Extract the (x, y) coordinate from the center of the cell holding the provided text.  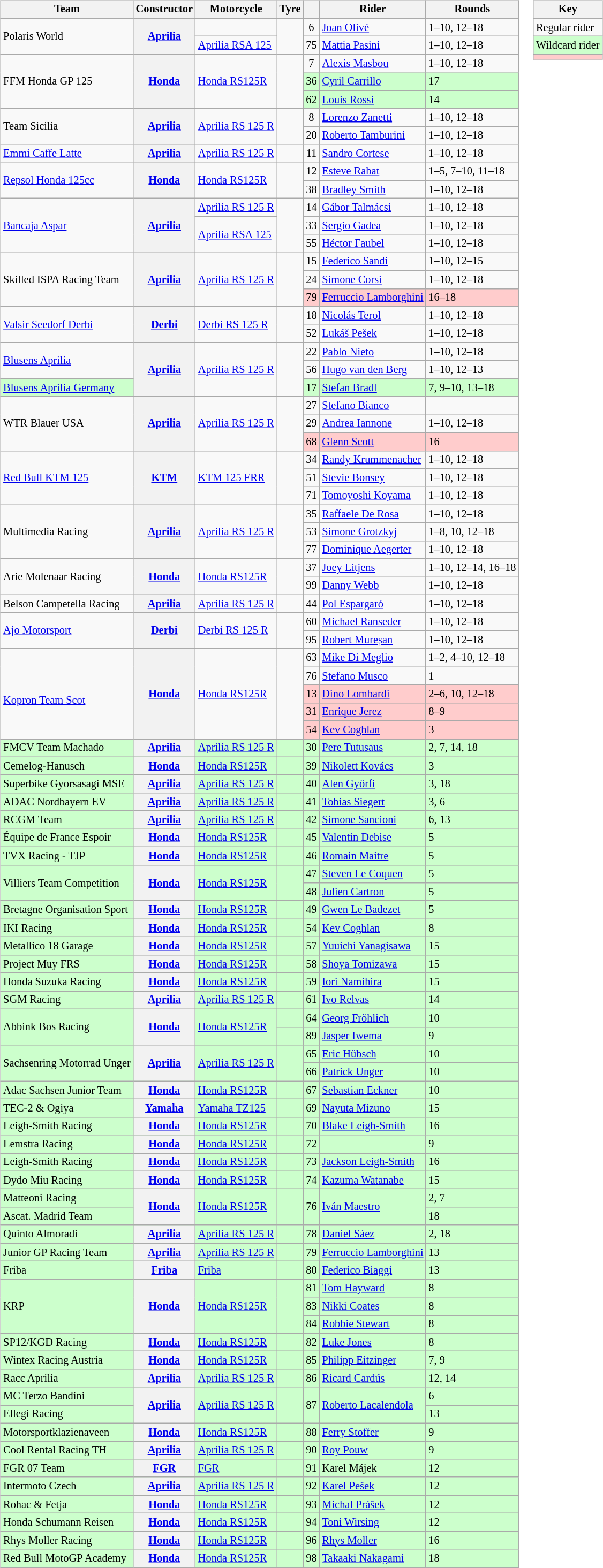
82 (311, 1342)
TVX Racing - TJP (67, 856)
Blusens Aprilia (67, 361)
29 (311, 424)
34 (311, 460)
30 (311, 748)
Nayuta Mizuno (373, 1108)
Adac Sachsen Junior Team (67, 1090)
Multimedia Racing (67, 532)
Stefano Musco (373, 676)
Red Bull KTM 125 (67, 477)
Rounds (472, 10)
Sandro Cortese (373, 154)
Julien Cartron (373, 892)
11 (311, 154)
KRP (67, 1306)
Tyre (290, 10)
Gábor Talmácsi (373, 208)
Lemstra Racing (67, 1144)
89 (311, 1036)
Enrique Jerez (373, 712)
8–9 (472, 712)
SGM Racing (67, 1000)
Arie Molenaar Racing (67, 577)
Georg Fröhlich (373, 1018)
2, 7 (472, 1198)
FMCV Team Machado (67, 748)
Pol Espargaró (373, 604)
FGR 07 Team (67, 1468)
TEC-2 & Ogiya (67, 1108)
Bretagne Organisation Sport (67, 910)
SP12/KGD Racing (67, 1342)
Louis Rossi (373, 100)
98 (311, 1558)
Rhys Moller Racing (67, 1540)
3, 18 (472, 784)
Nicolás Terol (373, 316)
Racc Aprilia (67, 1379)
72 (311, 1144)
Polaris World (67, 36)
Superbike Gyorsasagi MSE (67, 784)
Philipp Eitzinger (373, 1360)
KTM 125 FRR (236, 477)
Blusens Aprilia Germany (67, 387)
66 (311, 1072)
37 (311, 568)
44 (311, 604)
Metallico 18 Garage (67, 946)
Honda Schumann Reisen (67, 1523)
Gwen Le Badezet (373, 910)
Pere Tutusaus (373, 748)
Bradley Smith (373, 189)
1–10, 12–13 (472, 370)
Lorenzo Zanetti (373, 118)
Andrea Iannone (373, 424)
67 (311, 1090)
Nikki Coates (373, 1306)
WTR Blauer USA (67, 424)
Luke Jones (373, 1342)
Kopron Team Scot (67, 694)
Belson Campetella Racing (67, 604)
63 (311, 658)
Karel Pešek (373, 1486)
2–6, 10, 12–18 (472, 694)
Randy Krummenacher (373, 460)
Raffaele De Rosa (373, 514)
91 (311, 1468)
Daniel Sáez (373, 1234)
86 (311, 1379)
Dino Lombardi (373, 694)
41 (311, 802)
Rhys Moller (373, 1540)
Ellegi Racing (67, 1414)
39 (311, 766)
53 (311, 532)
Eric Hübsch (373, 1054)
ADAC Nordbayern EV (67, 802)
99 (311, 586)
27 (311, 406)
KTM (164, 477)
51 (311, 478)
Rohac & Fetja (67, 1504)
Valentin Debise (373, 838)
Alen Győrfi (373, 784)
3, 6 (472, 802)
Ascat. Madrid Team (67, 1216)
Lukáš Pešek (373, 333)
Stefano Bianco (373, 406)
20 (311, 135)
24 (311, 279)
Patrick Unger (373, 1072)
56 (311, 370)
Ajo Motorsport (67, 630)
68 (311, 442)
Stefan Bradl (373, 387)
Motorcycle (236, 10)
Stevie Bonsey (373, 478)
94 (311, 1523)
12, 14 (472, 1379)
MC Terzo Bandini (67, 1396)
Héctor Faubel (373, 243)
Simone Grotzkyj (373, 532)
59 (311, 982)
Karel Májek (373, 1468)
55 (311, 243)
96 (311, 1540)
Tobias Siegert (373, 802)
Ivo Relvas (373, 1000)
49 (311, 910)
73 (311, 1162)
Simone Sancioni (373, 820)
Toni Wirsing (373, 1523)
Yamaha (164, 1108)
78 (311, 1234)
Abbink Bos Racing (67, 1026)
52 (311, 333)
38 (311, 189)
Kazuma Watanabe (373, 1180)
7 (311, 64)
Villiers Team Competition (67, 883)
Blake Leigh-Smith (373, 1126)
36 (311, 81)
Glenn Scott (373, 442)
84 (311, 1325)
Rider (373, 10)
22 (311, 352)
Bancaja Aspar (67, 226)
Iván Maestro (373, 1207)
Matteoni Racing (67, 1198)
Roberto Tamburini (373, 135)
Valsir Seedorf Derbi (67, 324)
1–10, 12–15 (472, 262)
Tom Hayward (373, 1288)
Jasper Iwema (373, 1036)
Simone Corsi (373, 279)
Emmi Caffe Latte (67, 154)
77 (311, 550)
57 (311, 946)
95 (311, 640)
31 (311, 712)
87 (311, 1405)
Project Muy FRS (67, 964)
Intermoto Czech (67, 1486)
70 (311, 1126)
Joan Olivé (373, 27)
Dydo Miu Racing (67, 1180)
74 (311, 1180)
64 (311, 1018)
83 (311, 1306)
Federico Sandi (373, 262)
65 (311, 1054)
Red Bull MotoGP Academy (67, 1558)
FFM Honda GP 125 (67, 81)
7, 9 (472, 1360)
Pablo Nieto (373, 352)
71 (311, 496)
Team (67, 10)
Steven Le Coquen (373, 874)
93 (311, 1504)
Constructor (164, 10)
60 (311, 622)
RCGM Team (67, 820)
85 (311, 1360)
61 (311, 1000)
Sachsenring Motorrad Unger (67, 1063)
Michael Ranseder (373, 622)
Cyril Carrillo (373, 81)
Wildcard rider (568, 45)
Danny Webb (373, 586)
Mike Di Meglio (373, 658)
45 (311, 838)
Michal Prášek (373, 1504)
Motorsportklazienaveen (67, 1432)
35 (311, 514)
Regular rider (568, 27)
Romain Maitre (373, 856)
Repsol Honda 125cc (67, 181)
33 (311, 226)
Cool Rental Racing TH (67, 1450)
6, 13 (472, 820)
47 (311, 874)
Skilled ISPA Racing Team (67, 279)
Nikolett Kovács (373, 766)
Mattia Pasini (373, 45)
Sebastian Eckner (373, 1090)
Honda Suzuka Racing (67, 982)
Quinto Almoradi (67, 1234)
Federico Biaggi (373, 1270)
92 (311, 1486)
46 (311, 856)
42 (311, 820)
Junior GP Racing Team (67, 1252)
1–2, 4–10, 12–18 (472, 658)
81 (311, 1288)
90 (311, 1450)
69 (311, 1108)
Yamaha TZ125 (236, 1108)
Cemelog-Hanusch (67, 766)
7, 9–10, 13–18 (472, 387)
40 (311, 784)
48 (311, 892)
75 (311, 45)
16–18 (472, 298)
Alexis Masbou (373, 64)
2, 18 (472, 1234)
88 (311, 1432)
IKI Racing (67, 928)
Ricard Cardús (373, 1379)
2, 7, 14, 18 (472, 748)
Sergio Gadea (373, 226)
Dominique Aegerter (373, 550)
Key (568, 10)
Tomoyoshi Koyama (373, 496)
Wintex Racing Austria (67, 1360)
Robert Mureșan (373, 640)
Jackson Leigh-Smith (373, 1162)
Team Sicilia (67, 126)
Roberto Lacalendola (373, 1405)
Ferry Stoffer (373, 1432)
Équipe de France Espoir (67, 838)
62 (311, 100)
80 (311, 1270)
1–8, 10, 12–18 (472, 532)
Roy Pouw (373, 1450)
58 (311, 964)
1–10, 12–14, 16–18 (472, 568)
Takaaki Nakagami (373, 1558)
1–5, 7–10, 11–18 (472, 172)
Iori Namihira (373, 982)
Hugo van den Berg (373, 370)
Joey Litjens (373, 568)
1 (472, 676)
Robbie Stewart (373, 1325)
Yuuichi Yanagisawa (373, 946)
Esteve Rabat (373, 172)
Shoya Tomizawa (373, 964)
